Find where the given text appears and provide that cell's center as [x, y] coordinate. 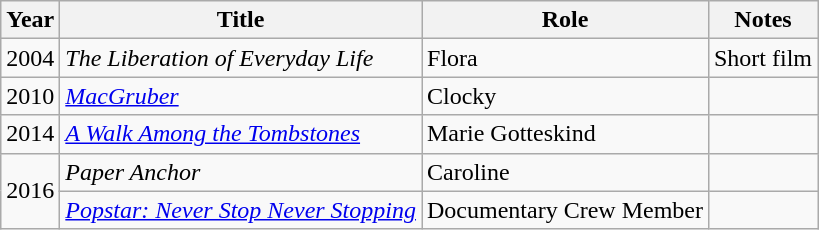
2004 [30, 58]
2010 [30, 96]
The Liberation of Everyday Life [241, 58]
Notes [762, 20]
Role [566, 20]
2016 [30, 191]
A Walk Among the Tombstones [241, 134]
MacGruber [241, 96]
Caroline [566, 172]
Documentary Crew Member [566, 210]
Paper Anchor [241, 172]
Flora [566, 58]
Title [241, 20]
Short film [762, 58]
2014 [30, 134]
Clocky [566, 96]
Year [30, 20]
Marie Gotteskind [566, 134]
Popstar: Never Stop Never Stopping [241, 210]
